Determine the (x, y) coordinate at the center of the cell enclosing the given text.  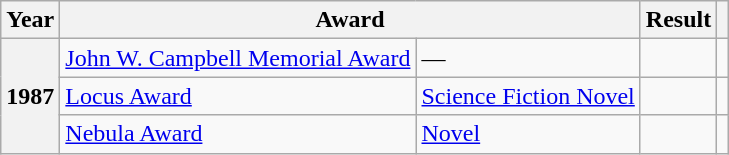
Year (30, 20)
Result (678, 20)
Locus Award (238, 96)
— (528, 58)
John W. Campbell Memorial Award (238, 58)
Science Fiction Novel (528, 96)
1987 (30, 96)
Nebula Award (238, 134)
Novel (528, 134)
Award (350, 20)
